Scan for the cell matching the given text and deliver its [x, y] coordinate at center. 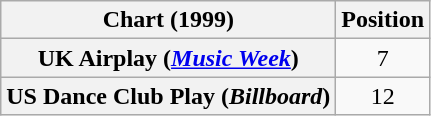
7 [383, 58]
Chart (1999) [168, 20]
12 [383, 96]
Position [383, 20]
US Dance Club Play (Billboard) [168, 96]
UK Airplay (Music Week) [168, 58]
